Search for the cell housing the specified text and yield its (x, y) center coordinate. 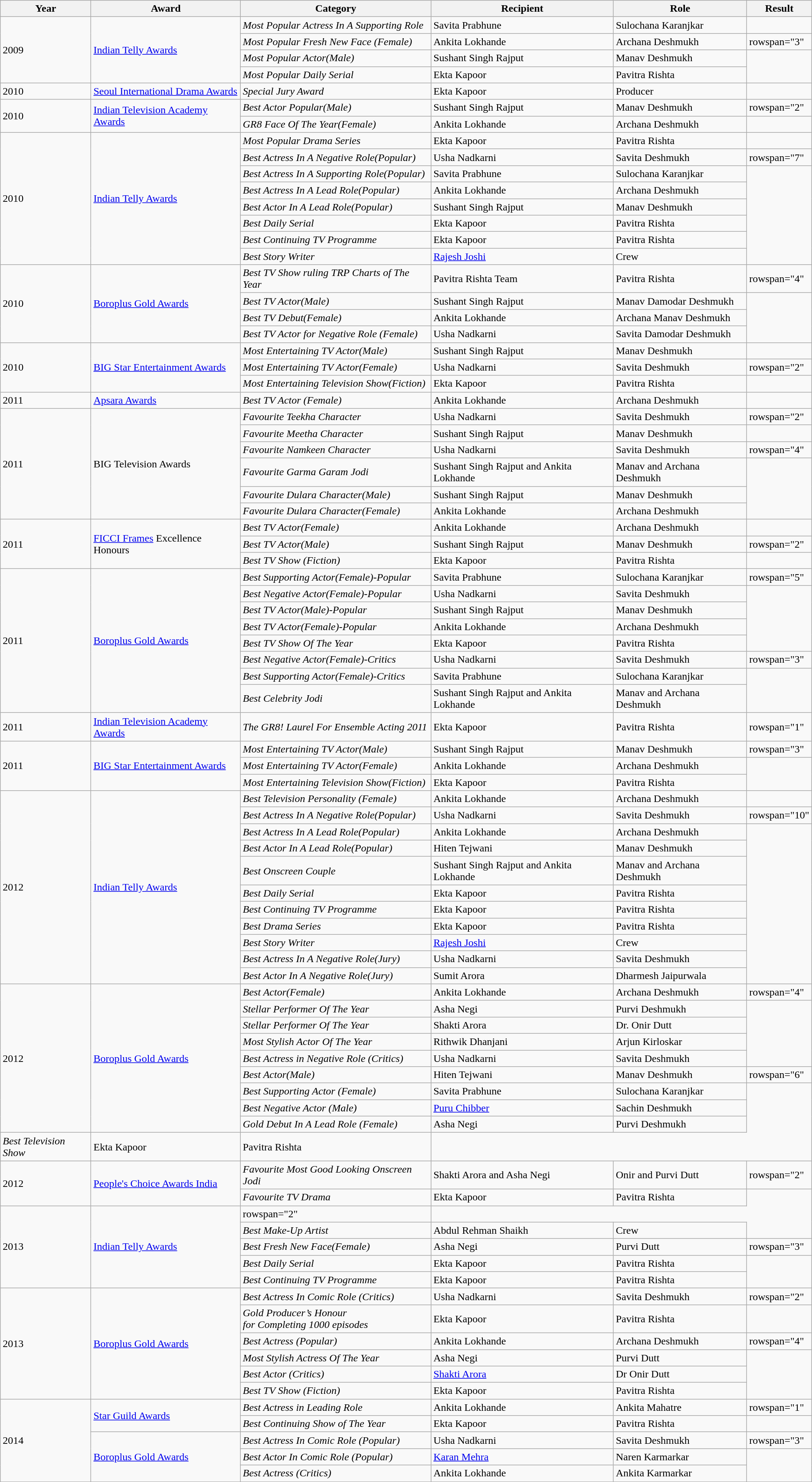
Rithwik Dhanjani (522, 1042)
Sachin Deshmukh (680, 1108)
Best Drama Series (336, 926)
Most Stylish Actress Of The Year (336, 1358)
Onir and Purvi Dutt (680, 1175)
Best TV Actor(Male)-Popular (336, 610)
Best Negative Actor(Female)-Critics (336, 660)
Seoul International Drama Awards (166, 91)
Best Fresh New Face(Female) (336, 1247)
Best Actor(Female) (336, 992)
Dharmesh Jaipurwala (680, 976)
Most Popular Fresh New Face (Female) (336, 42)
Category (336, 9)
Most Popular Drama Series (336, 141)
Best Actress in Leading Role (336, 1407)
Best Actor In A Negative Role(Jury) (336, 976)
Role (680, 9)
Puru Chibber (522, 1108)
rowspan="7" (779, 157)
Best Supporting Actor (Female) (336, 1091)
Year (46, 9)
Best TV Actor(Female) (336, 528)
Best Actor In Comic Role (Popular) (336, 1457)
Best Negative Actor (Male) (336, 1108)
2009 (46, 50)
Most Stylish Actor Of The Year (336, 1042)
Best Actress In A Negative Role(Jury) (336, 959)
Best Actress In Comic Role (Critics) (336, 1296)
Manav Damodar Deshmukh (680, 301)
Favourite Meetha Character (336, 433)
Best Make-Up Artist (336, 1230)
2014 (46, 1440)
Best TV Actor (Female) (336, 400)
rowspan="6" (779, 1075)
Best Supporting Actor(Female)-Critics (336, 676)
rowspan="10" (779, 815)
Best TV Show ruling TRP Charts of The Year (336, 279)
Best Actress In A Supporting Role(Popular) (336, 174)
Best Actor(Male) (336, 1075)
Result (779, 9)
Best Television Personality (Female) (336, 799)
Ankita Karmarkar (680, 1473)
Best Actress In Comic Role (Popular) (336, 1440)
Best Actress in Negative Role (Critics) (336, 1058)
Favourite Garma Garam Jodi (336, 472)
Best TV Show Of The Year (336, 643)
Savita Damodar Deshmukh (680, 334)
People's Choice Awards India (166, 1183)
Special Jury Award (336, 91)
rowspan="5" (779, 577)
Producer (680, 91)
Best Actor Popular(Male) (336, 108)
Best Onscreen Couple (336, 871)
Award (166, 9)
Best TV Actor(Female)-Popular (336, 627)
Favourite Dulara Character(Male) (336, 494)
Favourite Namkeen Character (336, 450)
FICCI Frames Excellence Honours (166, 544)
Most Popular Actress In A Supporting Role (336, 25)
Dr Onir Dutt (680, 1374)
Star Guild Awards (166, 1416)
Favourite Dulara Character(Female) (336, 511)
BIG Television Awards (166, 463)
Best Celebrity Jodi (336, 699)
Dr. Onir Dutt (680, 1025)
Most Popular Actor(Male) (336, 58)
Gold Producer’s Honourfor Completing 1000 episodes (336, 1318)
Favourite Teekha Character (336, 417)
Pavitra Rishta Team (522, 279)
Sumit Arora (522, 976)
Best Negative Actor(Female)-Popular (336, 594)
Best TV Debut(Female) (336, 318)
Best TV Actor for Negative Role (Female) (336, 334)
Best Television Show (46, 1147)
Best Actress (Popular) (336, 1341)
Archana Manav Deshmukh (680, 318)
Best Actor (Critics) (336, 1374)
Arjun Kirloskar (680, 1042)
Ankita Mahatre (680, 1407)
Apsara Awards (166, 400)
Most Popular Daily Serial (336, 75)
Best Actress (Critics) (336, 1473)
Naren Karmarkar (680, 1457)
Shakti Arora and Asha Negi (522, 1175)
Best Continuing Show of The Year (336, 1424)
Gold Debut In A Lead Role (Female) (336, 1124)
Best Supporting Actor(Female)-Popular (336, 577)
Favourite TV Drama (336, 1197)
Recipient (522, 9)
Abdul Rehman Shaikh (522, 1230)
The GR8! Laurel For Ensemble Acting 2011 (336, 726)
Favourite Most Good Looking Onscreen Jodi (336, 1175)
GR8 Face Of The Year(Female) (336, 124)
Karan Mehra (522, 1457)
